Return the [X, Y] coordinate for the center point of the cell that contains the specified text.  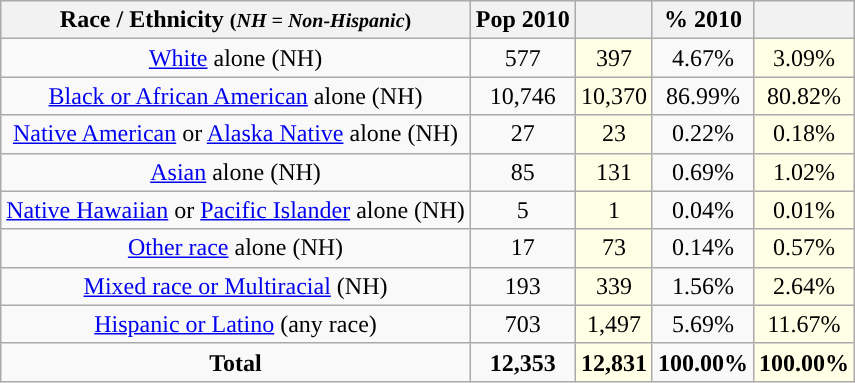
Mixed race or Multiracial (NH) [236, 286]
0.04% [702, 210]
1 [614, 210]
577 [522, 58]
Native American or Alaska Native alone (NH) [236, 134]
131 [614, 172]
0.18% [804, 134]
0.57% [804, 248]
5 [522, 210]
% 2010 [702, 20]
10,746 [522, 96]
Black or African American alone (NH) [236, 96]
0.01% [804, 210]
0.14% [702, 248]
11.67% [804, 324]
27 [522, 134]
1,497 [614, 324]
0.69% [702, 172]
2.64% [804, 286]
1.02% [804, 172]
86.99% [702, 96]
339 [614, 286]
1.56% [702, 286]
193 [522, 286]
85 [522, 172]
Pop 2010 [522, 20]
White alone (NH) [236, 58]
703 [522, 324]
73 [614, 248]
5.69% [702, 324]
17 [522, 248]
4.67% [702, 58]
Race / Ethnicity (NH = Non-Hispanic) [236, 20]
23 [614, 134]
10,370 [614, 96]
Total [236, 362]
0.22% [702, 134]
12,353 [522, 362]
Native Hawaiian or Pacific Islander alone (NH) [236, 210]
Other race alone (NH) [236, 248]
397 [614, 58]
12,831 [614, 362]
Asian alone (NH) [236, 172]
Hispanic or Latino (any race) [236, 324]
80.82% [804, 96]
3.09% [804, 58]
